Extract the [X, Y] coordinate from the center of the cell holding the provided text.  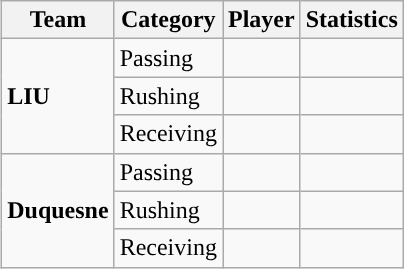
Team [58, 20]
Duquesne [58, 210]
LIU [58, 96]
Statistics [352, 20]
Player [261, 20]
Category [168, 20]
